Detect which cell encompasses the target text, then output its (x, y) center coordinate. 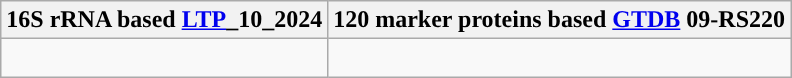
120 marker proteins based GTDB 09-RS220 (560, 20)
16S rRNA based LTP_10_2024 (164, 20)
